For the text-containing cell, return its midpoint in [x, y] coordinate format. 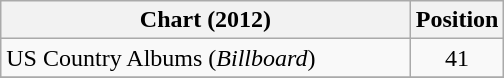
Position [457, 20]
Chart (2012) [206, 20]
41 [457, 58]
US Country Albums (Billboard) [206, 58]
